Search for the cell housing the specified text and yield its (x, y) center coordinate. 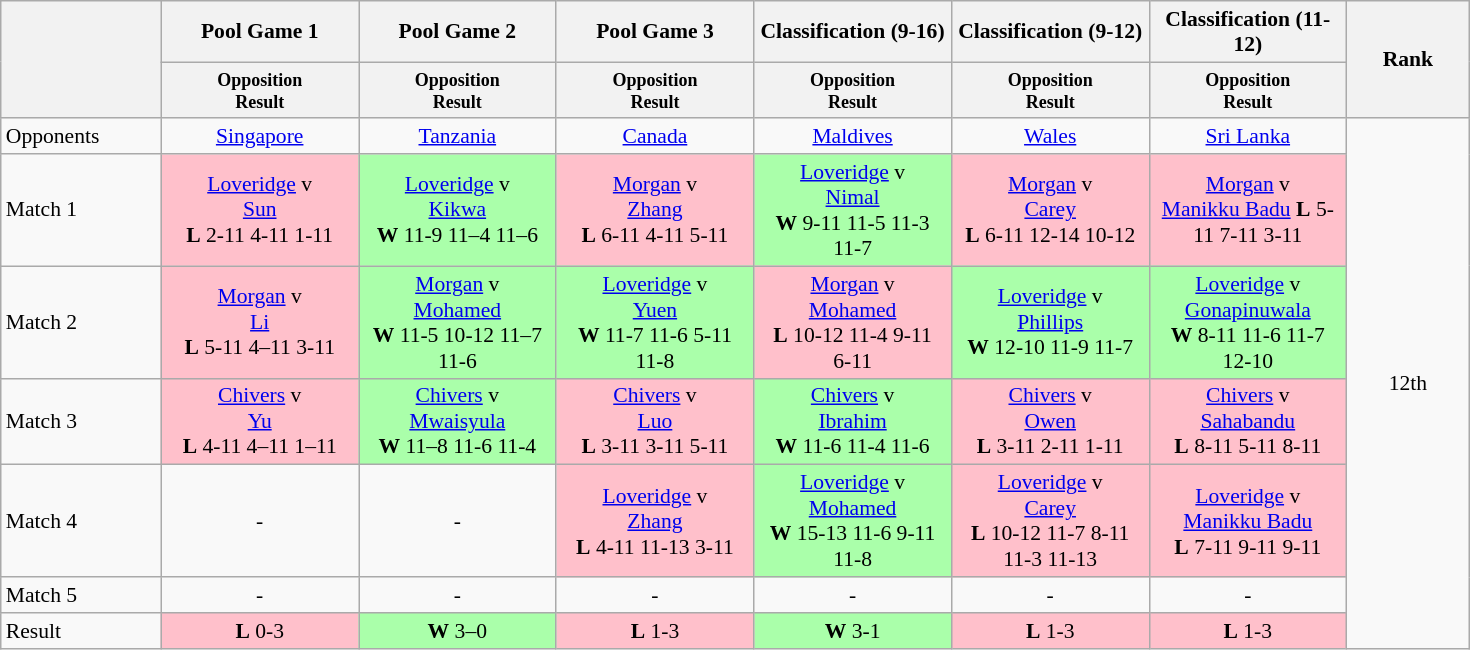
Morgan v MohamedW 11-5 10-12 11–711-6 (457, 322)
Chivers v YuL 4-11 4–11 1–11 (260, 422)
Loveridge v SunL 2-11 4-11 1-11 (260, 210)
Match 1 (81, 210)
Maldives (853, 137)
Canada (655, 137)
Match 5 (81, 595)
Loveridge v CareyL 10-12 11-7 8-1111-3 11-13 (1050, 521)
Rank (1408, 60)
Pool Game 1 (260, 32)
Wales (1050, 137)
Loveridge v NimalW 9-11 11-5 11-311-7 (853, 210)
Sri Lanka (1248, 137)
Loveridge v ZhangL 4-11 11-13 3-11 (655, 521)
Chivers v OwenL 3-11 2-11 1-11 (1050, 422)
Classification (11-12) (1248, 32)
Match 3 (81, 422)
Morgan v ZhangL 6-11 4-11 5-11 (655, 210)
Chivers v LuoL 3-11 3-11 5-11 (655, 422)
Morgan v Manikku Badu L 5-11 7-11 3-11 (1248, 210)
Opponents (81, 137)
Result (81, 631)
Match 4 (81, 521)
Classification (9-12) (1050, 32)
Morgan v MohamedL 10-12 11-4 9-116-11 (853, 322)
Loveridge v PhillipsW 12-10 11-9 11-7 (1050, 322)
Pool Game 3 (655, 32)
Chivers v MwaisyulaW 11–8 11-6 11-4 (457, 422)
Singapore (260, 137)
Pool Game 2 (457, 32)
Chivers v SahabanduL 8-11 5-11 8-11 (1248, 422)
Chivers v IbrahimW 11-6 11-4 11-6 (853, 422)
Loveridge v YuenW 11-7 11-6 5-1111-8 (655, 322)
W 3–0 (457, 631)
Classification (9-16) (853, 32)
Tanzania (457, 137)
12th (1408, 384)
Morgan v Li L 5-11 4–11 3-11 (260, 322)
Morgan v CareyL 6-11 12-14 10-12 (1050, 210)
L 0-3 (260, 631)
Loveridge v Manikku BaduL 7-11 9-11 9-11 (1248, 521)
Loveridge v MohamedW 15-13 11-6 9-1111-8 (853, 521)
Loveridge v GonapinuwalaW 8-11 11-6 11-712-10 (1248, 322)
W 3-1 (853, 631)
Match 2 (81, 322)
Loveridge v KikwaW 11-9 11–4 11–6 (457, 210)
